Search for the cell housing the specified text and yield its (x, y) center coordinate. 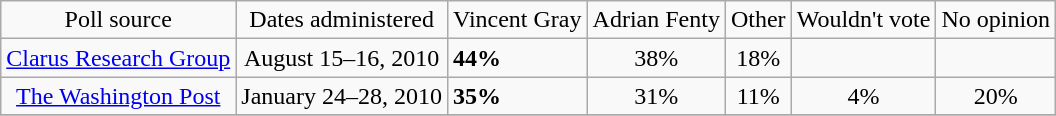
35% (517, 96)
38% (656, 58)
44% (517, 58)
Wouldn't vote (864, 20)
January 24–28, 2010 (342, 96)
18% (758, 58)
The Washington Post (118, 96)
11% (758, 96)
31% (656, 96)
Other (758, 20)
20% (996, 96)
Dates administered (342, 20)
Poll source (118, 20)
4% (864, 96)
Adrian Fenty (656, 20)
Vincent Gray (517, 20)
No opinion (996, 20)
Clarus Research Group (118, 58)
August 15–16, 2010 (342, 58)
